From the cell containing the given text, extract its center point as (X, Y) coordinate. 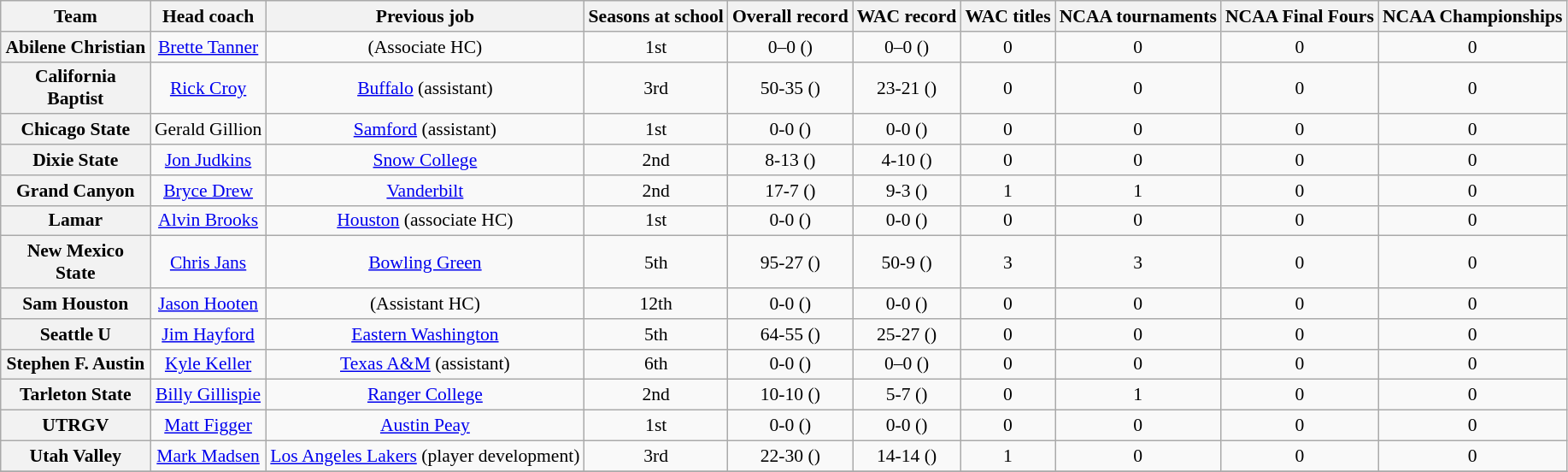
Eastern Washington (425, 334)
95-27 () (790, 262)
WAC titles (1007, 16)
WAC record (907, 16)
Stephen F. Austin (75, 364)
4-10 () (907, 160)
Seasons at school (655, 16)
Abilene Christian (75, 47)
Gerald Gillion (208, 130)
New Mexico State (75, 262)
Matt Figger (208, 426)
(Assistant HC) (425, 304)
NCAA tournaments (1138, 16)
Brette Tanner (208, 47)
Samford (assistant) (425, 130)
6th (655, 364)
California Baptist (75, 87)
Chicago State (75, 130)
Jon Judkins (208, 160)
50-35 () (790, 87)
64-55 () (790, 334)
Austin Peay (425, 426)
Jim Hayford (208, 334)
Utah Valley (75, 456)
Los Angeles Lakers (player development) (425, 456)
Lamar (75, 221)
Houston (associate HC) (425, 221)
Texas A&M (assistant) (425, 364)
9-3 () (907, 191)
5-7 () (907, 395)
Bryce Drew (208, 191)
12th (655, 304)
17-7 () (790, 191)
UTRGV (75, 426)
50-9 () (907, 262)
Kyle Keller (208, 364)
Seattle U (75, 334)
Head coach (208, 16)
10-10 () (790, 395)
Ranger College (425, 395)
Team (75, 16)
22-30 () (790, 456)
Snow College (425, 160)
23-21 () (907, 87)
Vanderbilt (425, 191)
Bowling Green (425, 262)
Chris Jans (208, 262)
14-14 () (907, 456)
Overall record (790, 16)
Billy Gillispie (208, 395)
(Associate HC) (425, 47)
Rick Croy (208, 87)
NCAA Championships (1473, 16)
25-27 () (907, 334)
Sam Houston (75, 304)
Previous job (425, 16)
Alvin Brooks (208, 221)
NCAA Final Fours (1300, 16)
Dixie State (75, 160)
Tarleton State (75, 395)
Jason Hooten (208, 304)
Mark Madsen (208, 456)
Grand Canyon (75, 191)
8-13 () (790, 160)
Buffalo (assistant) (425, 87)
